Output the (X, Y) coordinate of the center of the cell containing the given text.  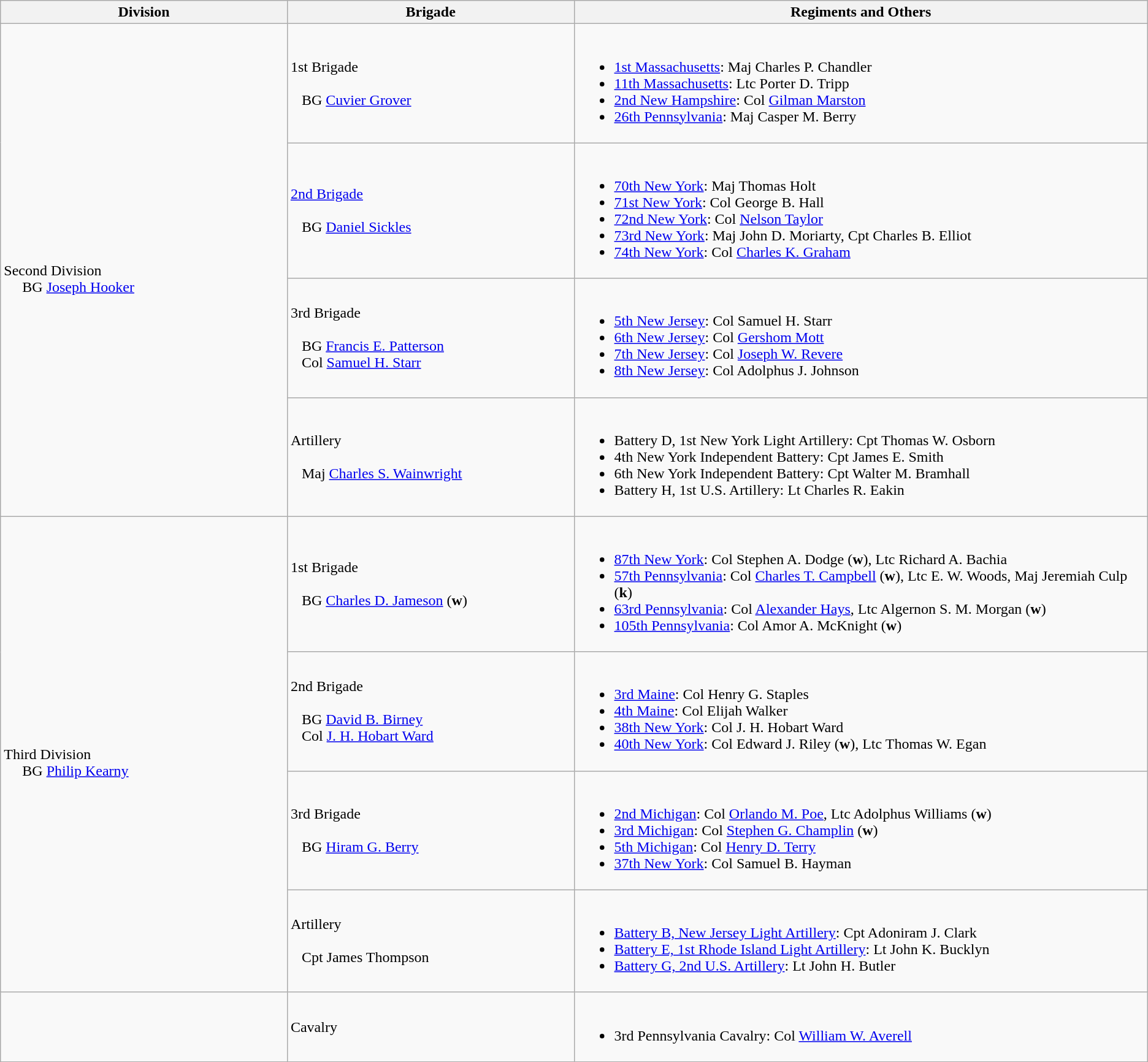
3rd Brigade BG Francis E. Patterson Col Samuel H. Starr (431, 338)
1st Brigade BG Cuvier Grover (431, 83)
2nd Brigade BG David B. Birney Col J. H. Hobart Ward (431, 711)
5th New Jersey: Col Samuel H. Starr6th New Jersey: Col Gershom Mott7th New Jersey: Col Joseph W. Revere8th New Jersey: Col Adolphus J. Johnson (861, 338)
1st Brigade BG Charles D. Jameson (w) (431, 584)
Regiments and Others (861, 12)
Brigade (431, 12)
Cavalry (431, 1026)
3rd Pennsylvania Cavalry: Col William W. Averell (861, 1026)
3rd Brigade BG Hiram G. Berry (431, 830)
Division (144, 12)
Artillery Maj Charles S. Wainwright (431, 457)
2nd Brigade BG Daniel Sickles (431, 211)
Third Division BG Philip Kearny (144, 754)
Artillery Cpt James Thompson (431, 941)
Second Division BG Joseph Hooker (144, 270)
